Extract the [X, Y] coordinate from the center of the cell holding the provided text.  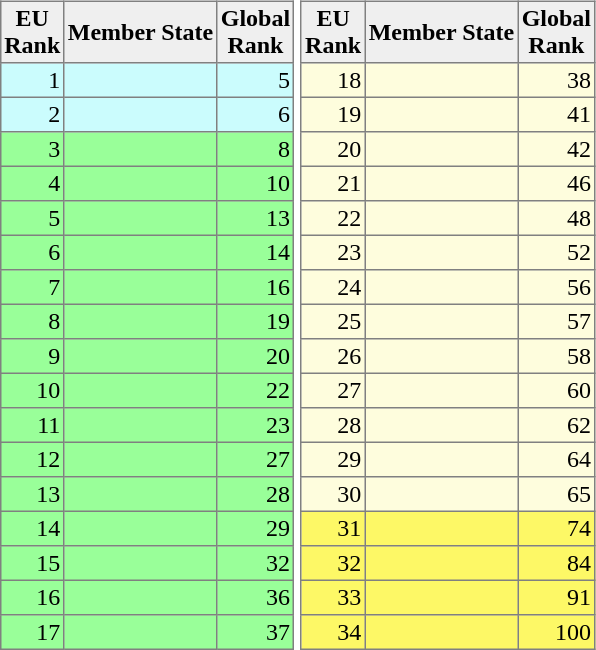
74 [556, 528]
7 [32, 287]
31 [333, 528]
52 [556, 252]
21 [333, 183]
12 [32, 459]
2 [32, 114]
17 [32, 632]
64 [556, 459]
25 [333, 321]
48 [556, 218]
65 [556, 494]
36 [256, 597]
38 [556, 80]
62 [556, 425]
37 [256, 632]
60 [556, 390]
91 [556, 597]
34 [333, 632]
100 [556, 632]
3 [32, 149]
57 [556, 321]
26 [333, 356]
18 [333, 80]
46 [556, 183]
24 [333, 287]
41 [556, 114]
84 [556, 563]
15 [32, 563]
56 [556, 287]
33 [333, 597]
11 [32, 425]
1 [32, 80]
58 [556, 356]
4 [32, 183]
9 [32, 356]
42 [556, 149]
30 [333, 494]
